From the cell containing the given text, extract its center point as (x, y) coordinate. 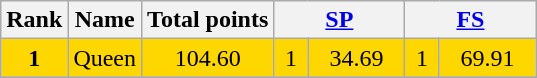
69.91 (488, 58)
FS (470, 20)
Name (105, 20)
Queen (105, 58)
SP (340, 20)
104.60 (208, 58)
Total points (208, 20)
Rank (34, 20)
34.69 (356, 58)
